Identify which cell holds the provided text, then report its (x, y) central coordinate. 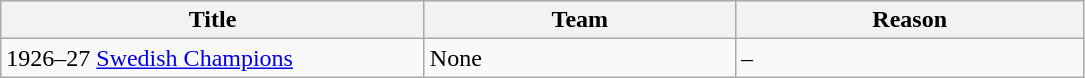
Title (213, 20)
Team (580, 20)
None (580, 58)
– (910, 58)
1926–27 Swedish Champions (213, 58)
Reason (910, 20)
